Provide the [x, y] coordinate of the cell's center where the given text is located.  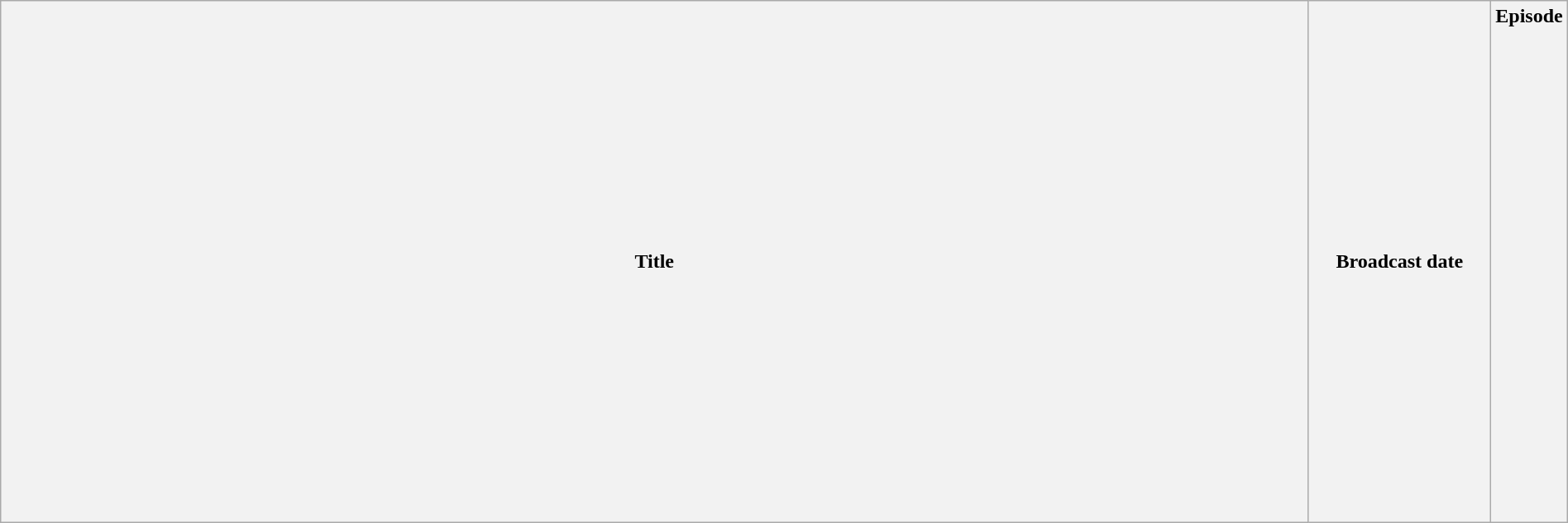
Broadcast date [1399, 262]
Episode [1529, 262]
Title [655, 262]
